Provide the [x, y] coordinate of the cell's center where the given text is located.  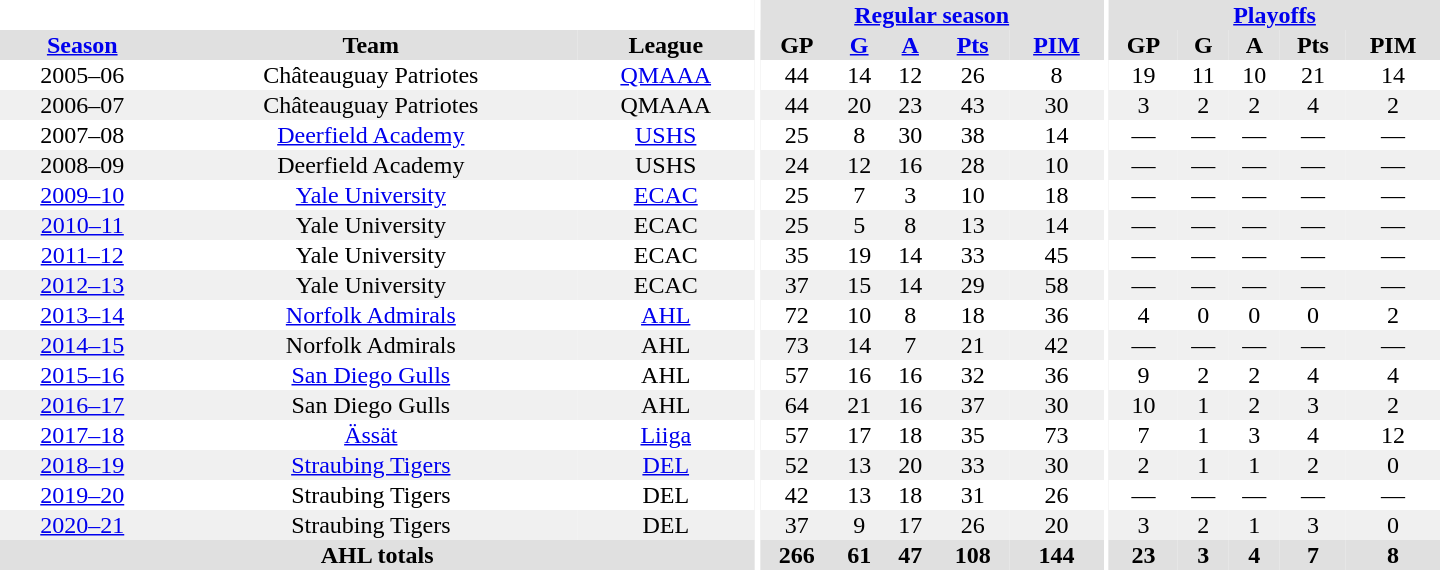
2013–14 [82, 315]
2010–11 [82, 225]
61 [860, 555]
2006–07 [82, 105]
5 [860, 225]
15 [860, 285]
32 [973, 375]
2020–21 [82, 525]
43 [973, 105]
52 [797, 465]
2016–17 [82, 405]
League [666, 45]
Ässät [370, 435]
2009–10 [82, 195]
31 [973, 495]
2019–20 [82, 495]
2005–06 [82, 75]
29 [973, 285]
2014–15 [82, 345]
2007–08 [82, 135]
47 [910, 555]
Playoffs [1274, 15]
108 [973, 555]
Liiga [666, 435]
24 [797, 165]
2018–19 [82, 465]
AHL totals [377, 555]
2012–13 [82, 285]
Team [370, 45]
2017–18 [82, 435]
Regular season [932, 15]
2011–12 [82, 255]
2015–16 [82, 375]
144 [1057, 555]
45 [1057, 255]
2008–09 [82, 165]
64 [797, 405]
11 [1204, 75]
72 [797, 315]
58 [1057, 285]
28 [973, 165]
Season [82, 45]
266 [797, 555]
38 [973, 135]
